Pinpoint the cell where the given text exists, returning its [X, Y] midpoint coordinate. 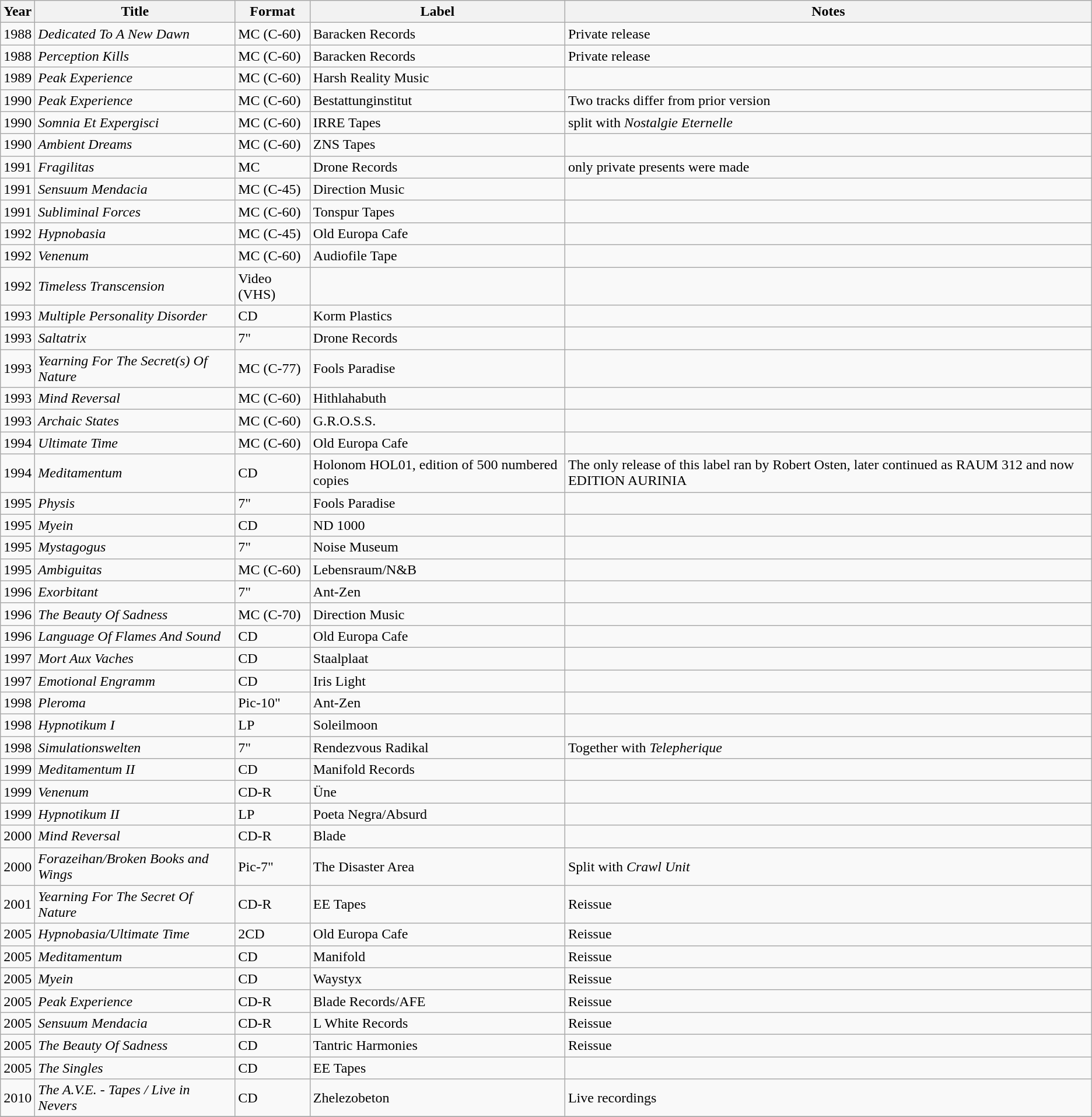
Exorbitant [135, 592]
Ultimate Time [135, 443]
only private presents were made [828, 167]
Blade Records/AFE [437, 1001]
The only release of this label ran by Robert Osten, later continued as RAUM 312 and now EDITION AURINIA [828, 473]
Tonspur Tapes [437, 211]
G.R.O.S.S. [437, 421]
Noise Museum [437, 547]
ND 1000 [437, 525]
Fragilitas [135, 167]
Üne [437, 792]
Multiple Personality Disorder [135, 316]
Rendezvous Radikal [437, 748]
The A.V.E. - Tapes / Live in Nevers [135, 1098]
Hypnobasia [135, 233]
Meditamentum II [135, 770]
Saltatrix [135, 338]
Pic-10" [273, 703]
Korm Plastics [437, 316]
Emotional Engramm [135, 681]
Zhelezobeton [437, 1098]
Perception Kills [135, 56]
Dedicated To A New Dawn [135, 34]
Waystyx [437, 979]
MC [273, 167]
Mystagogus [135, 547]
Bestattunginstitut [437, 100]
Yearning For The Secret Of Nature [135, 905]
Archaic States [135, 421]
Blade [437, 836]
2010 [17, 1098]
Harsh Reality Music [437, 78]
Pic-7" [273, 866]
Audiofile Tape [437, 256]
Pleroma [135, 703]
The Singles [135, 1067]
The Disaster Area [437, 866]
Manifold [437, 957]
Holonom HOL01, edition of 500 numbered copies [437, 473]
Title [135, 12]
Somnia Et Expergisci [135, 123]
split with Nostalgie Eternelle [828, 123]
ZNS Tapes [437, 145]
Lebensraum/N&B [437, 570]
Timeless Transcension [135, 286]
Manifold Records [437, 770]
IRRE Tapes [437, 123]
Staalplaat [437, 658]
Format [273, 12]
Together with Telepherique [828, 748]
MC (C-70) [273, 614]
Tantric Harmonies [437, 1045]
2CD [273, 934]
1989 [17, 78]
Hypnotikum I [135, 725]
L White Records [437, 1023]
Hithlahabuth [437, 399]
Ambiguitas [135, 570]
Poeta Negra/Absurd [437, 814]
Mort Aux Vaches [135, 658]
Physis [135, 503]
Iris Light [437, 681]
Hypnobasia/Ultimate Time [135, 934]
Split with Crawl Unit [828, 866]
Language Of Flames And Sound [135, 636]
2001 [17, 905]
Live recordings [828, 1098]
Subliminal Forces [135, 211]
Two tracks differ from prior version [828, 100]
Simulationswelten [135, 748]
Year [17, 12]
Ambient Dreams [135, 145]
Video (VHS) [273, 286]
Label [437, 12]
MC (C-77) [273, 369]
Yearning For The Secret(s) Of Nature [135, 369]
Soleilmoon [437, 725]
Hypnotikum II [135, 814]
Notes [828, 12]
Forazeihan/Broken Books and Wings [135, 866]
